Scan for the cell matching the given text and deliver its [x, y] coordinate at center. 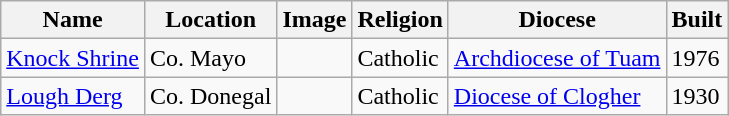
1930 [697, 96]
1976 [697, 58]
Co. Mayo [210, 58]
Co. Donegal [210, 96]
Lough Derg [73, 96]
Archdiocese of Tuam [557, 58]
Knock Shrine [73, 58]
Image [314, 20]
Diocese [557, 20]
Built [697, 20]
Religion [400, 20]
Name [73, 20]
Location [210, 20]
Diocese of Clogher [557, 96]
